Extract the (x, y) coordinate from the center of the cell holding the provided text.  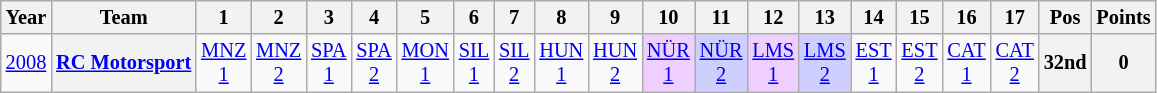
EST1 (874, 63)
SIL1 (474, 63)
Pos (1066, 17)
2008 (26, 63)
16 (966, 17)
Team (124, 17)
SPA2 (374, 63)
EST2 (920, 63)
NÜR2 (722, 63)
0 (1124, 63)
12 (773, 17)
MNZ2 (278, 63)
13 (825, 17)
RC Motorsport (124, 63)
11 (722, 17)
8 (561, 17)
14 (874, 17)
LMS1 (773, 63)
Points (1124, 17)
NÜR1 (668, 63)
17 (1015, 17)
CAT1 (966, 63)
LMS2 (825, 63)
5 (426, 17)
HUN1 (561, 63)
SIL2 (514, 63)
7 (514, 17)
32nd (1066, 63)
3 (328, 17)
10 (668, 17)
2 (278, 17)
9 (615, 17)
15 (920, 17)
Year (26, 17)
SPA1 (328, 63)
HUN2 (615, 63)
MNZ1 (224, 63)
1 (224, 17)
4 (374, 17)
MON1 (426, 63)
6 (474, 17)
CAT2 (1015, 63)
